Detect which cell encompasses the target text, then output its (x, y) center coordinate. 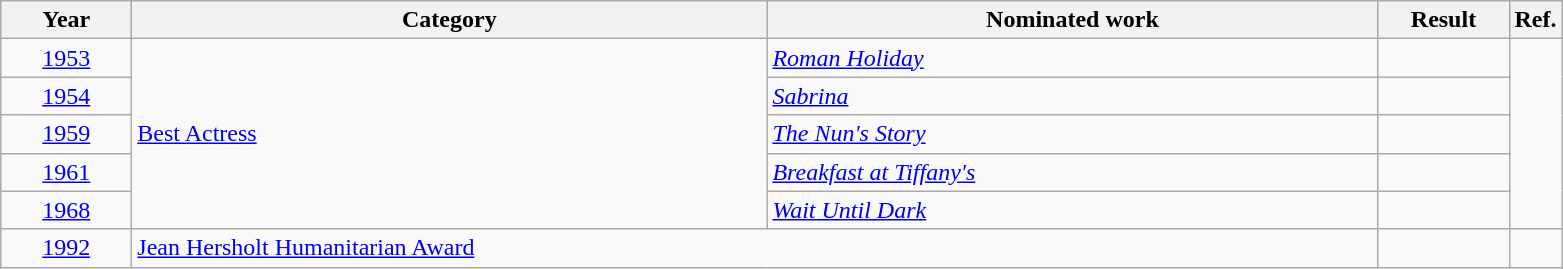
Ref. (1536, 20)
Wait Until Dark (1072, 210)
Result (1444, 20)
Category (450, 20)
Roman Holiday (1072, 58)
1961 (66, 172)
1953 (66, 58)
1959 (66, 134)
Year (66, 20)
Nominated work (1072, 20)
The Nun's Story (1072, 134)
Jean Hersholt Humanitarian Award (755, 248)
1968 (66, 210)
1992 (66, 248)
Sabrina (1072, 96)
1954 (66, 96)
Breakfast at Tiffany's (1072, 172)
Best Actress (450, 134)
